Extract the [X, Y] coordinate from the center of the cell holding the provided text.  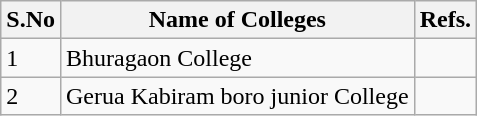
S.No [31, 20]
2 [31, 96]
Gerua Kabiram boro junior College [237, 96]
Refs. [445, 20]
Name of Colleges [237, 20]
1 [31, 58]
Bhuragaon College [237, 58]
